Detect which cell encompasses the target text, then output its (x, y) center coordinate. 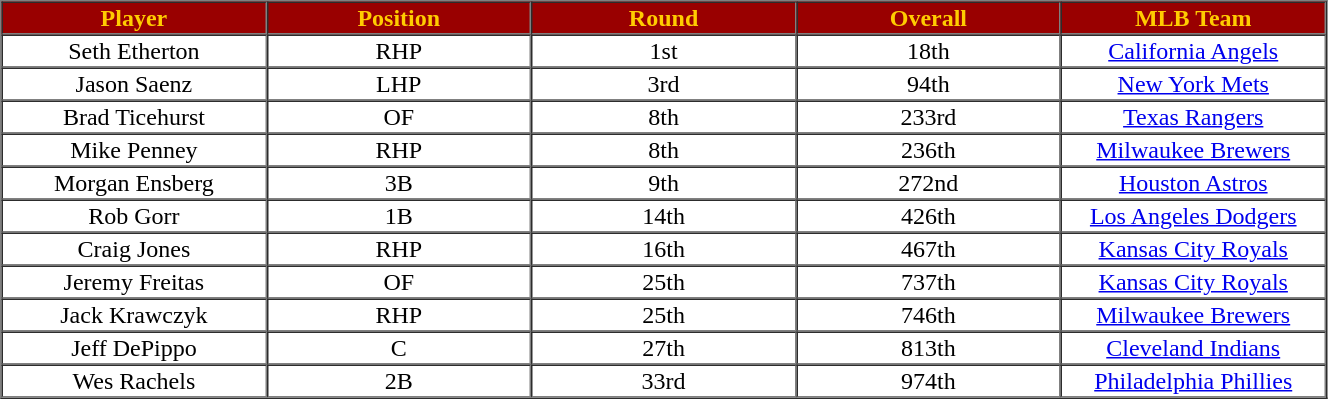
C (398, 348)
18th (928, 50)
Position (398, 18)
Rob Gorr (134, 216)
New York Mets (1194, 84)
Craig Jones (134, 248)
467th (928, 248)
Jeremy Freitas (134, 282)
Mike Penney (134, 150)
1st (664, 50)
Wes Rachels (134, 380)
3B (398, 182)
Philadelphia Phillies (1194, 380)
746th (928, 314)
Texas Rangers (1194, 116)
Houston Astros (1194, 182)
Jack Krawczyk (134, 314)
MLB Team (1194, 18)
Overall (928, 18)
33rd (664, 380)
3rd (664, 84)
Jason Saenz (134, 84)
974th (928, 380)
LHP (398, 84)
Los Angeles Dodgers (1194, 216)
94th (928, 84)
1B (398, 216)
9th (664, 182)
2B (398, 380)
Jeff DePippo (134, 348)
813th (928, 348)
737th (928, 282)
California Angels (1194, 50)
Cleveland Indians (1194, 348)
14th (664, 216)
27th (664, 348)
Morgan Ensberg (134, 182)
Seth Etherton (134, 50)
Player (134, 18)
Round (664, 18)
236th (928, 150)
Brad Ticehurst (134, 116)
426th (928, 216)
16th (664, 248)
272nd (928, 182)
233rd (928, 116)
